Pinpoint the cell where the given text exists, returning its (x, y) midpoint coordinate. 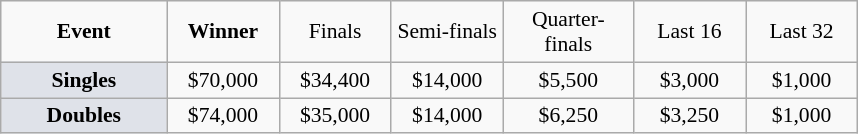
$35,000 (335, 116)
Finals (335, 32)
$6,250 (568, 116)
$5,500 (568, 80)
$34,400 (335, 80)
Quarter-finals (568, 32)
Last 32 (802, 32)
Event (84, 32)
$70,000 (223, 80)
Doubles (84, 116)
$3,250 (689, 116)
$74,000 (223, 116)
Semi-finals (447, 32)
Singles (84, 80)
Last 16 (689, 32)
$3,000 (689, 80)
Winner (223, 32)
